Return [x, y] of the center of cell containing provided text 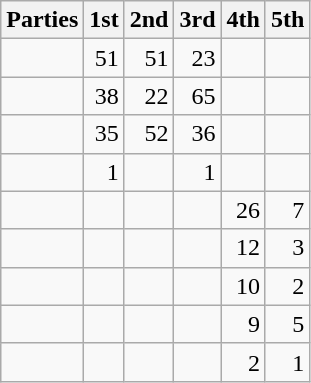
12 [243, 248]
26 [243, 210]
38 [104, 96]
Parties [42, 20]
10 [243, 286]
3rd [198, 20]
5th [287, 20]
3 [287, 248]
52 [149, 134]
7 [287, 210]
22 [149, 96]
1st [104, 20]
36 [198, 134]
4th [243, 20]
23 [198, 58]
5 [287, 324]
9 [243, 324]
65 [198, 96]
2nd [149, 20]
35 [104, 134]
